Search for the cell housing the specified text and yield its [X, Y] center coordinate. 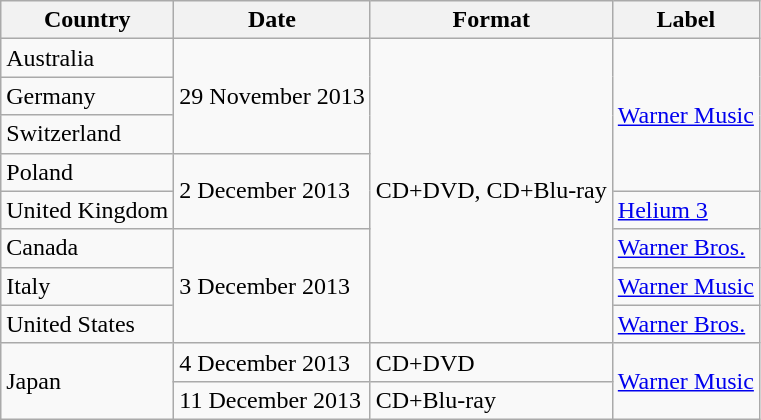
Germany [88, 96]
Format [491, 20]
Country [88, 20]
4 December 2013 [272, 362]
CD+DVD, CD+Blu-ray [491, 191]
11 December 2013 [272, 400]
United States [88, 324]
Italy [88, 286]
CD+Blu-ray [491, 400]
Helium 3 [686, 210]
Australia [88, 58]
2 December 2013 [272, 191]
Switzerland [88, 134]
Poland [88, 172]
Label [686, 20]
Canada [88, 248]
United Kingdom [88, 210]
CD+DVD [491, 362]
Japan [88, 381]
Date [272, 20]
29 November 2013 [272, 96]
3 December 2013 [272, 286]
